For the text-containing cell, return its midpoint in [x, y] coordinate format. 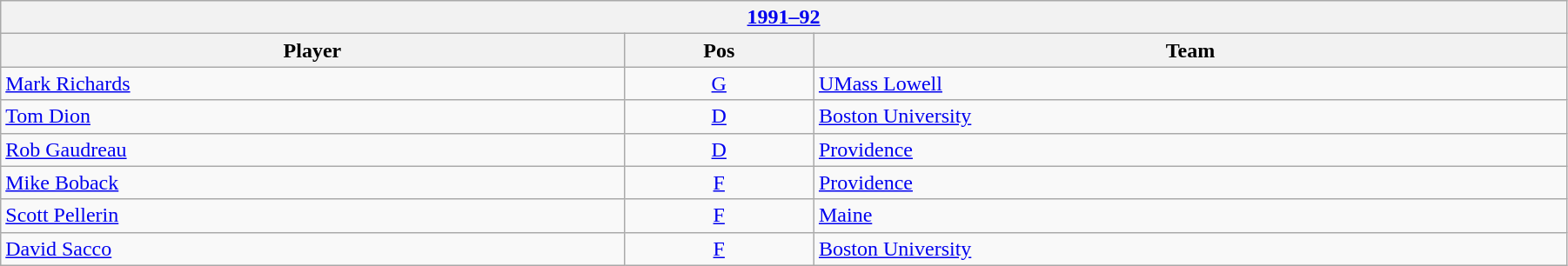
Tom Dion [312, 116]
1991–92 [784, 17]
Pos [719, 50]
Rob Gaudreau [312, 150]
Team [1190, 50]
Mark Richards [312, 83]
Player [312, 50]
Maine [1190, 216]
David Sacco [312, 249]
UMass Lowell [1190, 83]
Mike Boback [312, 183]
Scott Pellerin [312, 216]
G [719, 83]
